Scan for the cell matching the given text and deliver its (x, y) coordinate at center. 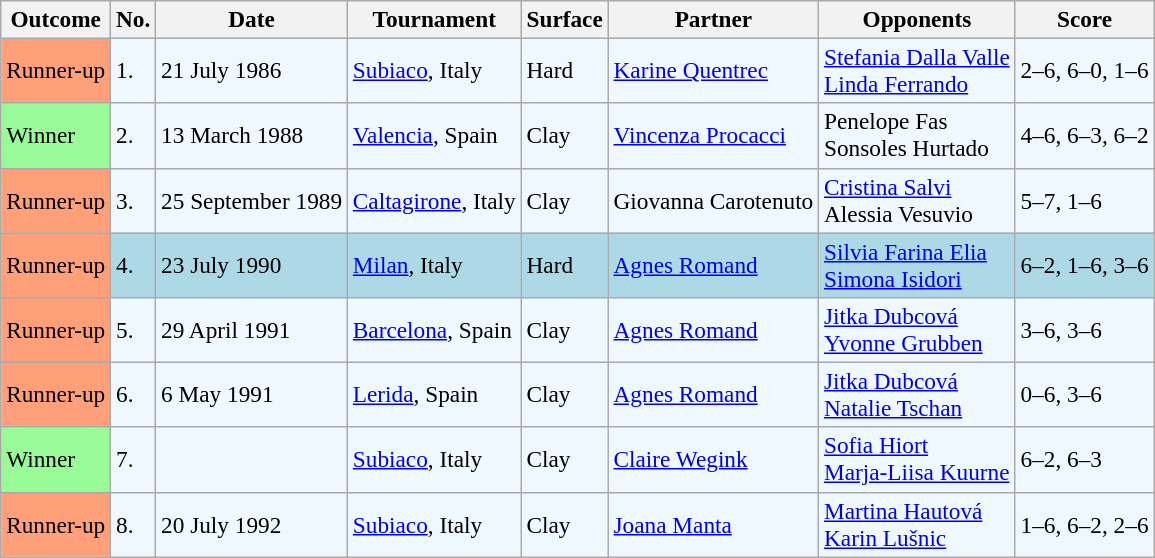
2. (134, 136)
No. (134, 19)
Penelope Fas Sonsoles Hurtado (917, 136)
Valencia, Spain (434, 136)
13 March 1988 (252, 136)
25 September 1989 (252, 200)
0–6, 3–6 (1084, 394)
20 July 1992 (252, 524)
Vincenza Procacci (713, 136)
3. (134, 200)
Giovanna Carotenuto (713, 200)
Opponents (917, 19)
Silvia Farina Elia Simona Isidori (917, 264)
8. (134, 524)
6–2, 1–6, 3–6 (1084, 264)
Jitka Dubcová Yvonne Grubben (917, 330)
Score (1084, 19)
Cristina Salvi Alessia Vesuvio (917, 200)
4–6, 6–3, 6–2 (1084, 136)
6–2, 6–3 (1084, 460)
3–6, 3–6 (1084, 330)
Caltagirone, Italy (434, 200)
1–6, 6–2, 2–6 (1084, 524)
6. (134, 394)
Martina Hautová Karin Lušnic (917, 524)
Karine Quentrec (713, 70)
23 July 1990 (252, 264)
Partner (713, 19)
5. (134, 330)
Sofia Hiort Marja-Liisa Kuurne (917, 460)
29 April 1991 (252, 330)
7. (134, 460)
6 May 1991 (252, 394)
1. (134, 70)
Barcelona, Spain (434, 330)
4. (134, 264)
21 July 1986 (252, 70)
Stefania Dalla Valle Linda Ferrando (917, 70)
Tournament (434, 19)
2–6, 6–0, 1–6 (1084, 70)
5–7, 1–6 (1084, 200)
Jitka Dubcová Natalie Tschan (917, 394)
Date (252, 19)
Joana Manta (713, 524)
Claire Wegink (713, 460)
Outcome (56, 19)
Milan, Italy (434, 264)
Lerida, Spain (434, 394)
Surface (564, 19)
